Pinpoint the cell where the given text exists, returning its [X, Y] midpoint coordinate. 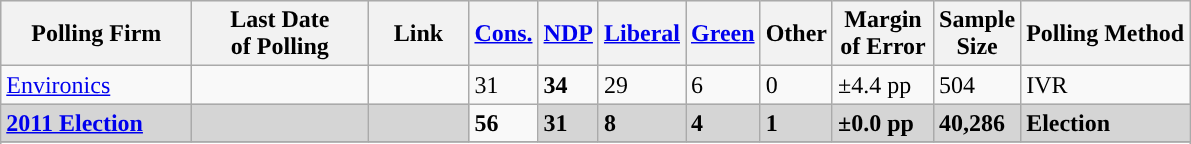
Election [1106, 123]
SampleSize [978, 34]
0 [796, 85]
Polling Method [1106, 34]
Link [418, 34]
29 [642, 85]
504 [978, 85]
NDP [568, 34]
40,286 [978, 123]
±4.4 pp [882, 85]
6 [724, 85]
4 [724, 123]
Last Dateof Polling [280, 34]
Polling Firm [96, 34]
Marginof Error [882, 34]
Liberal [642, 34]
56 [504, 123]
Cons. [504, 34]
IVR [1106, 85]
8 [642, 123]
34 [568, 85]
1 [796, 123]
Environics [96, 85]
2011 Election [96, 123]
Other [796, 34]
Green [724, 34]
±0.0 pp [882, 123]
